Scan for the cell matching the given text and deliver its [X, Y] coordinate at center. 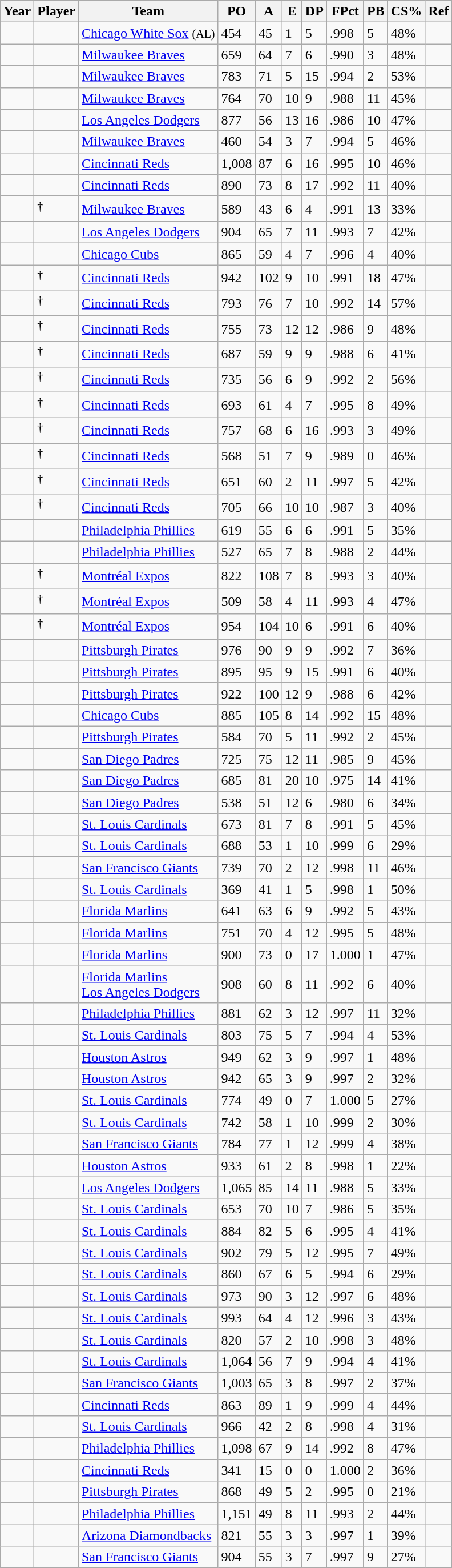
922 [236, 693]
538 [236, 803]
881 [236, 1013]
1,098 [236, 1449]
77 [268, 1144]
509 [236, 601]
45 [268, 33]
95 [268, 672]
71 [268, 77]
687 [236, 354]
57 [268, 1340]
PB [376, 11]
568 [236, 456]
41 [268, 889]
460 [236, 142]
104 [268, 627]
1,065 [236, 1188]
976 [236, 650]
527 [236, 552]
803 [236, 1035]
20 [292, 781]
87 [268, 163]
89 [268, 1405]
39% [406, 1535]
43 [268, 209]
Ref [438, 11]
822 [236, 576]
584 [236, 737]
102 [268, 278]
37% [406, 1383]
1,151 [236, 1514]
Player [56, 11]
908 [236, 984]
56% [406, 379]
PO [236, 11]
900 [236, 955]
821 [236, 1535]
DP [314, 11]
895 [236, 672]
.987 [345, 507]
34% [406, 803]
793 [236, 304]
FPct [345, 11]
30% [406, 1122]
63 [268, 911]
.990 [345, 55]
742 [236, 1122]
739 [236, 868]
735 [236, 379]
CS% [406, 11]
863 [236, 1405]
82 [268, 1231]
.989 [345, 456]
.980 [345, 803]
53 [268, 846]
685 [236, 781]
751 [236, 933]
Chicago White Sox (AL) [148, 33]
933 [236, 1166]
105 [268, 716]
764 [236, 98]
54 [268, 142]
18 [376, 278]
100 [268, 693]
820 [236, 1340]
653 [236, 1209]
868 [236, 1492]
Florida MarlinsLos Angeles Dodgers [148, 984]
757 [236, 431]
108 [268, 576]
774 [236, 1101]
688 [236, 846]
Arizona Diamondbacks [148, 1535]
1,003 [236, 1383]
341 [236, 1470]
693 [236, 406]
725 [236, 759]
966 [236, 1427]
705 [236, 507]
860 [236, 1274]
885 [236, 716]
21% [406, 1492]
902 [236, 1253]
42 [268, 1427]
659 [236, 55]
454 [236, 33]
A [268, 11]
.975 [345, 781]
641 [236, 911]
651 [236, 481]
.985 [345, 759]
619 [236, 531]
954 [236, 627]
783 [236, 77]
1,008 [236, 163]
E [292, 11]
50% [406, 889]
784 [236, 1144]
76 [268, 304]
369 [236, 889]
973 [236, 1296]
57% [406, 304]
993 [236, 1318]
1,064 [236, 1361]
31% [406, 1427]
877 [236, 120]
949 [236, 1057]
884 [236, 1231]
589 [236, 209]
85 [268, 1188]
Team [148, 11]
68 [268, 431]
755 [236, 329]
673 [236, 824]
865 [236, 254]
38% [406, 1144]
66 [268, 507]
890 [236, 185]
79 [268, 1253]
Year [17, 11]
22% [406, 1166]
